Identify which cell holds the provided text, then report its (x, y) central coordinate. 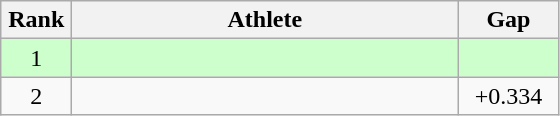
Gap (508, 20)
1 (36, 58)
Rank (36, 20)
+0.334 (508, 96)
Athlete (265, 20)
2 (36, 96)
